Provide the [X, Y] coordinate of the cell's center where the given text is located.  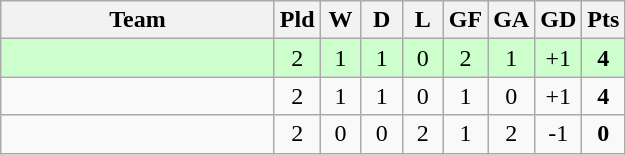
GF [465, 20]
GD [558, 20]
L [422, 20]
GA [512, 20]
Team [138, 20]
-1 [558, 134]
Pld [297, 20]
D [382, 20]
W [340, 20]
Pts [604, 20]
